From the cell containing the given text, extract its center point as (X, Y) coordinate. 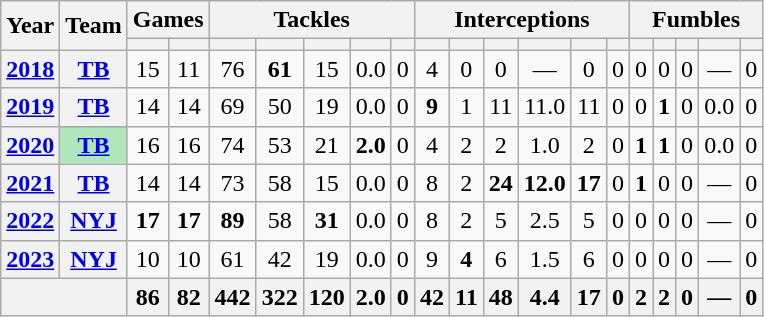
Year (30, 26)
120 (326, 297)
4.4 (544, 297)
2019 (30, 107)
82 (188, 297)
12.0 (544, 183)
Fumbles (696, 20)
Games (168, 20)
48 (500, 297)
Interceptions (522, 20)
442 (232, 297)
21 (326, 145)
2023 (30, 259)
50 (280, 107)
2022 (30, 221)
Tackles (312, 20)
322 (280, 297)
69 (232, 107)
2020 (30, 145)
2021 (30, 183)
89 (232, 221)
Team (94, 26)
74 (232, 145)
86 (148, 297)
76 (232, 69)
1.0 (544, 145)
53 (280, 145)
73 (232, 183)
11.0 (544, 107)
2018 (30, 69)
2.5 (544, 221)
24 (500, 183)
1.5 (544, 259)
31 (326, 221)
